Detect which cell encompasses the target text, then output its [X, Y] center coordinate. 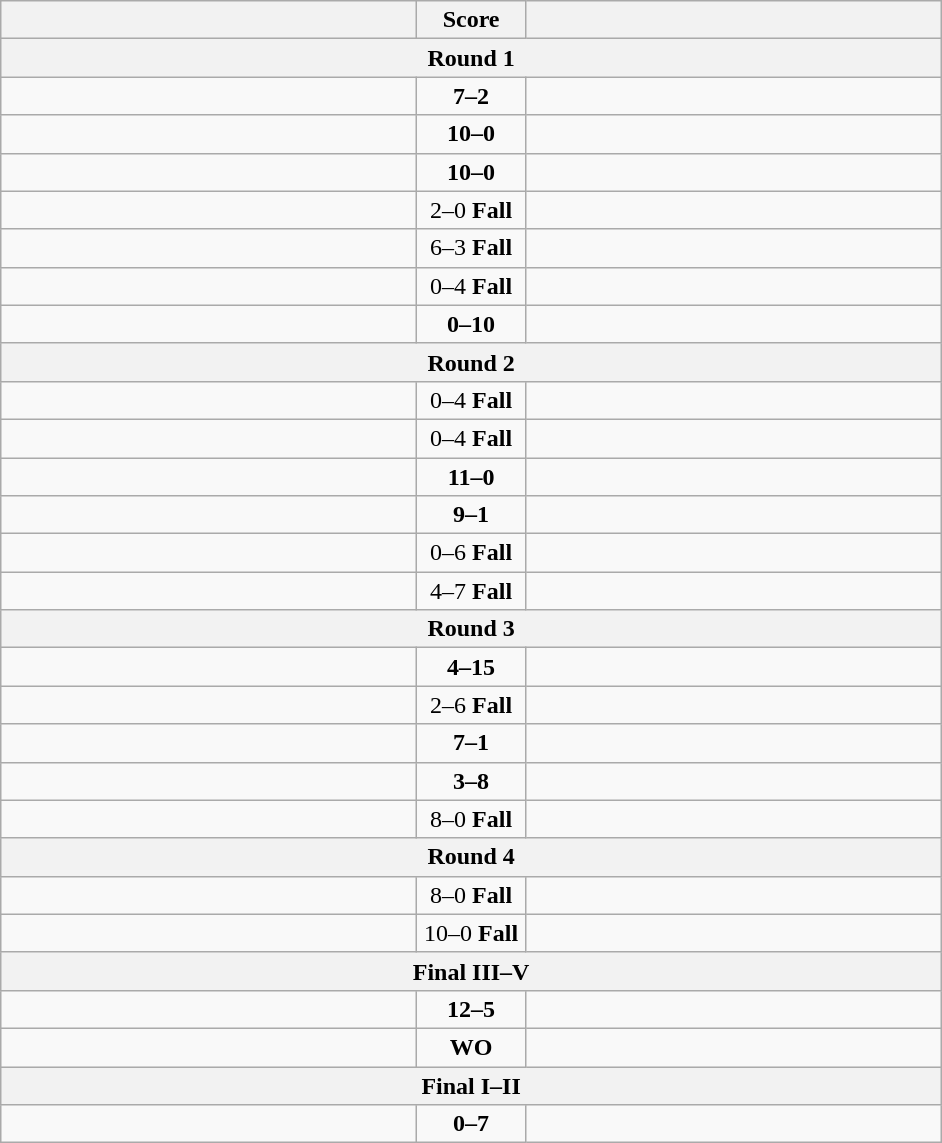
0–6 Fall [472, 553]
Final I–II [472, 1085]
9–1 [472, 515]
WO [472, 1047]
0–10 [472, 324]
2–0 Fall [472, 210]
10–0 Fall [472, 933]
Score [472, 20]
6–3 Fall [472, 248]
3–8 [472, 781]
Round 1 [472, 58]
2–6 Fall [472, 705]
Round 4 [472, 857]
7–2 [472, 96]
Round 2 [472, 362]
11–0 [472, 477]
0–7 [472, 1124]
Final III–V [472, 971]
7–1 [472, 743]
12–5 [472, 1009]
Round 3 [472, 629]
4–15 [472, 667]
4–7 Fall [472, 591]
